Find where the given text appears and provide that cell's center as (x, y) coordinate. 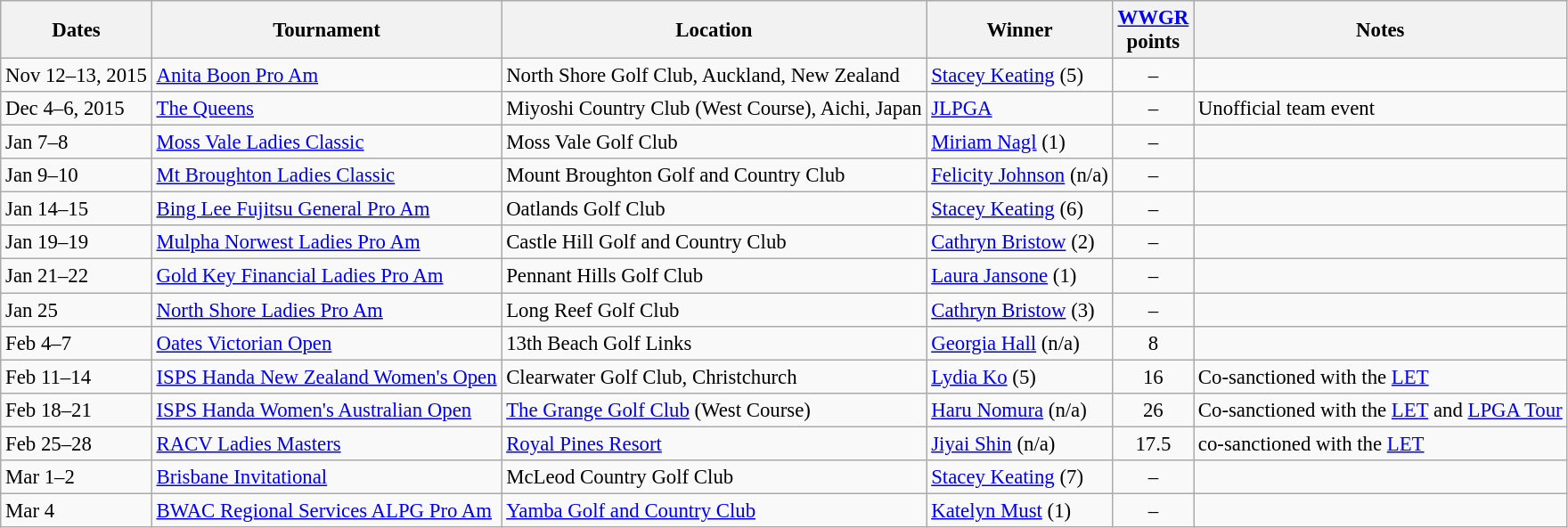
Stacey Keating (5) (1019, 76)
26 (1153, 410)
The Grange Golf Club (West Course) (715, 410)
Feb 25–28 (77, 443)
Location (715, 30)
Felicity Johnson (n/a) (1019, 175)
Mulpha Norwest Ladies Pro Am (326, 243)
Yamba Golf and Country Club (715, 510)
13th Beach Golf Links (715, 343)
Jan 25 (77, 310)
BWAC Regional Services ALPG Pro Am (326, 510)
Jan 19–19 (77, 243)
8 (1153, 343)
Anita Boon Pro Am (326, 76)
Haru Nomura (n/a) (1019, 410)
Co-sanctioned with the LET (1381, 377)
ISPS Handa Women's Australian Open (326, 410)
Mount Broughton Golf and Country Club (715, 175)
Mt Broughton Ladies Classic (326, 175)
Katelyn Must (1) (1019, 510)
North Shore Ladies Pro Am (326, 310)
Cathryn Bristow (2) (1019, 243)
Oatlands Golf Club (715, 209)
Dates (77, 30)
Brisbane Invitational (326, 477)
Jan 9–10 (77, 175)
JLPGA (1019, 109)
Winner (1019, 30)
17.5 (1153, 443)
Pennant Hills Golf Club (715, 276)
Clearwater Golf Club, Christchurch (715, 377)
Bing Lee Fujitsu General Pro Am (326, 209)
Jiyai Shin (n/a) (1019, 443)
Miriam Nagl (1) (1019, 142)
Mar 4 (77, 510)
Castle Hill Golf and Country Club (715, 243)
Cathryn Bristow (3) (1019, 310)
Georgia Hall (n/a) (1019, 343)
Stacey Keating (7) (1019, 477)
Tournament (326, 30)
North Shore Golf Club, Auckland, New Zealand (715, 76)
Lydia Ko (5) (1019, 377)
Gold Key Financial Ladies Pro Am (326, 276)
Jan 7–8 (77, 142)
Mar 1–2 (77, 477)
McLeod Country Golf Club (715, 477)
ISPS Handa New Zealand Women's Open (326, 377)
Feb 11–14 (77, 377)
Unofficial team event (1381, 109)
Dec 4–6, 2015 (77, 109)
Feb 18–21 (77, 410)
Moss Vale Golf Club (715, 142)
Feb 4–7 (77, 343)
Moss Vale Ladies Classic (326, 142)
Oates Victorian Open (326, 343)
RACV Ladies Masters (326, 443)
Miyoshi Country Club (West Course), Aichi, Japan (715, 109)
co-sanctioned with the LET (1381, 443)
Jan 14–15 (77, 209)
WWGRpoints (1153, 30)
Stacey Keating (6) (1019, 209)
Jan 21–22 (77, 276)
16 (1153, 377)
Royal Pines Resort (715, 443)
Nov 12–13, 2015 (77, 76)
Notes (1381, 30)
Co-sanctioned with the LET and LPGA Tour (1381, 410)
Laura Jansone (1) (1019, 276)
Long Reef Golf Club (715, 310)
The Queens (326, 109)
